Search for the cell housing the specified text and yield its [X, Y] center coordinate. 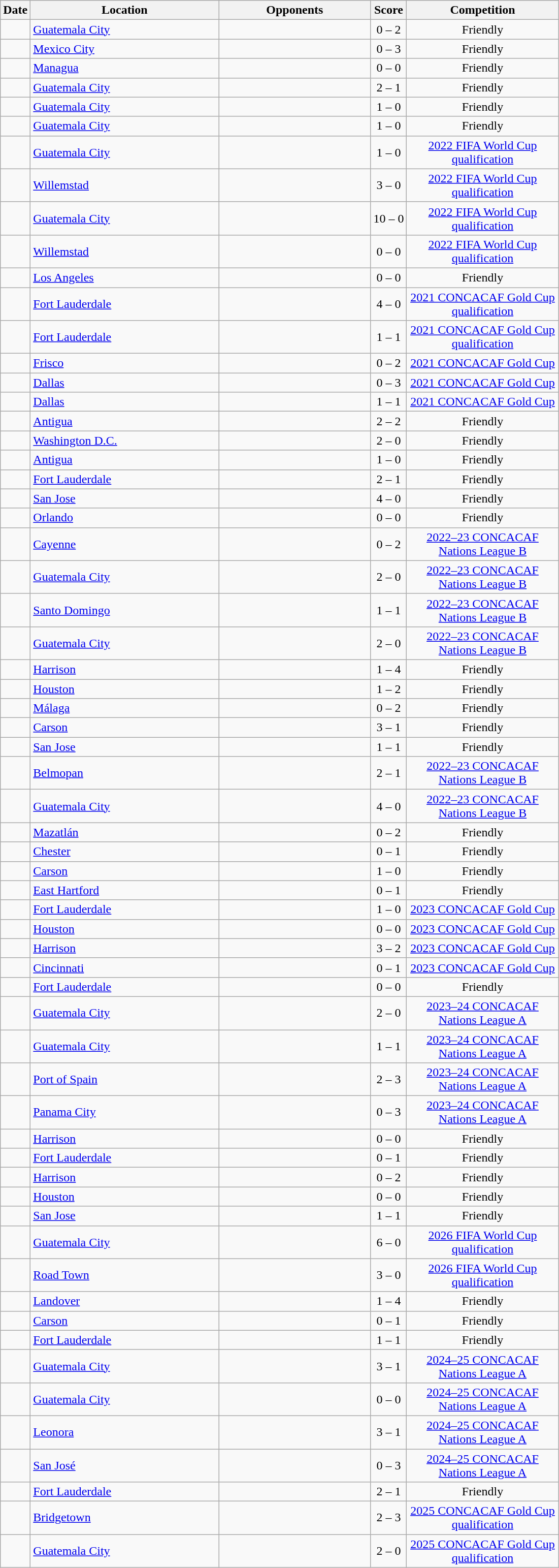
Score [389, 10]
10 – 0 [389, 218]
San José [125, 1465]
Road Town [125, 1275]
Mazatlán [125, 832]
Chester [125, 852]
East Hartford [125, 890]
Date [15, 10]
Landover [125, 1301]
Washington D.C. [125, 441]
Bridgetown [125, 1518]
3 – 2 [389, 948]
Managua [125, 68]
Competition [482, 10]
Málaga [125, 708]
Leonora [125, 1432]
Panama City [125, 1113]
Mexico City [125, 49]
Orlando [125, 518]
Santo Domingo [125, 610]
Belmopan [125, 773]
6 – 0 [389, 1242]
2 – 2 [389, 421]
1 – 2 [389, 688]
Los Angeles [125, 277]
Frisco [125, 363]
Cayenne [125, 544]
Port of Spain [125, 1079]
Cincinnati [125, 967]
Opponents [294, 10]
Location [125, 10]
